Provide the [X, Y] coordinate of the cell's center where the given text is located.  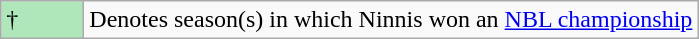
† [42, 20]
Denotes season(s) in which Ninnis won an NBL championship [391, 20]
